Pinpoint the cell where the given text exists, returning its (x, y) midpoint coordinate. 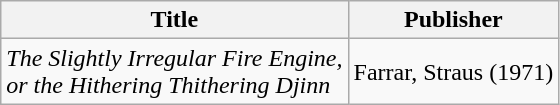
Publisher (454, 20)
Farrar, Straus (1971) (454, 72)
Title (174, 20)
The Slightly Irregular Fire Engine,or the Hithering Thithering Djinn (174, 72)
